Scan for the cell matching the given text and deliver its (X, Y) coordinate at center. 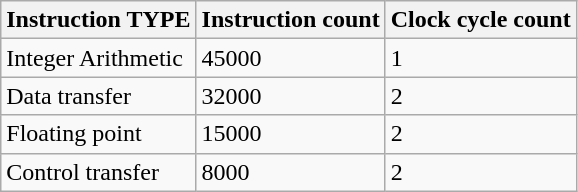
8000 (290, 172)
45000 (290, 58)
15000 (290, 134)
Integer Arithmetic (98, 58)
32000 (290, 96)
1 (480, 58)
Floating point (98, 134)
Data transfer (98, 96)
Clock cycle count (480, 20)
Control transfer (98, 172)
Instruction count (290, 20)
Instruction TYPE (98, 20)
